Extract the [x, y] coordinate from the center of the cell holding the provided text.  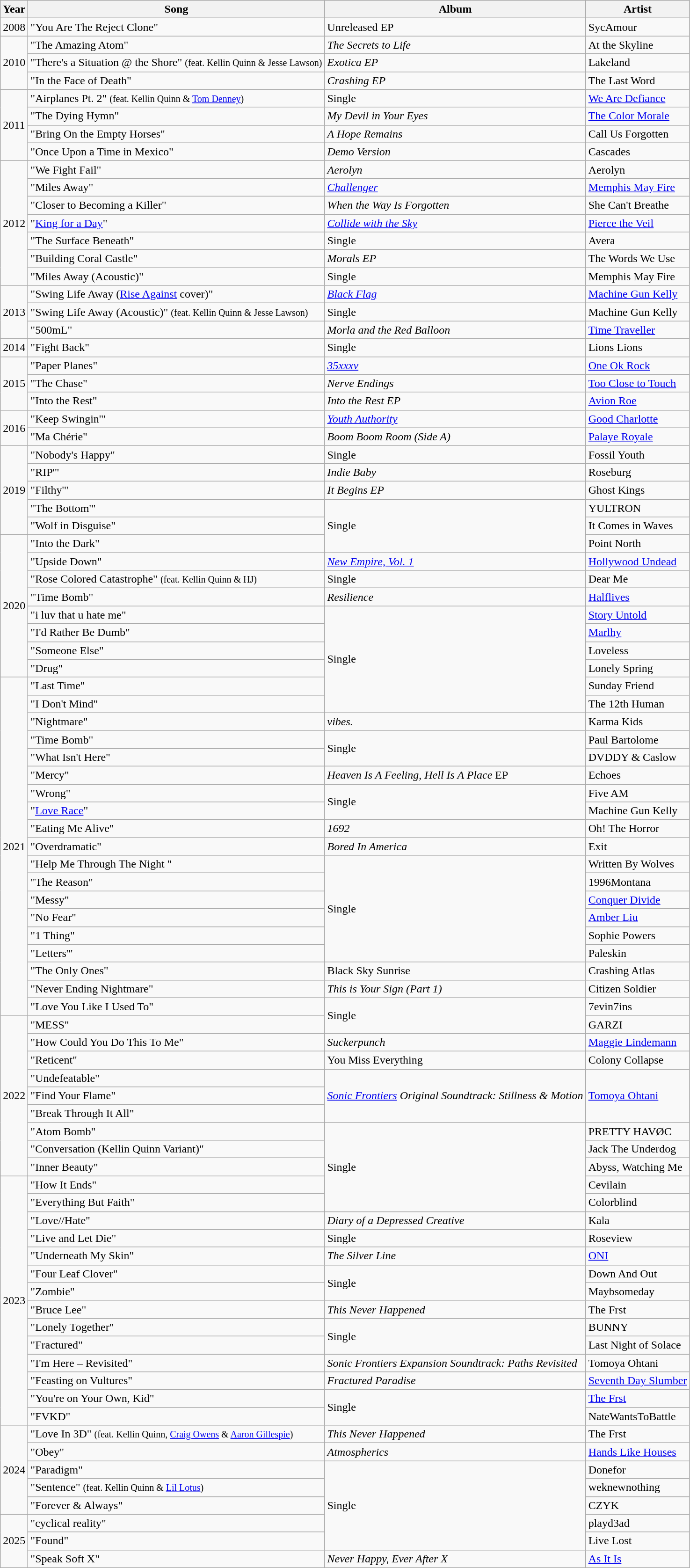
Heaven Is A Feeling, Hell Is A Place EP [455, 775]
"You Are The Reject Clone" [176, 27]
"Four Leaf Clover" [176, 1274]
"There's a Situation @ the Shore" (feat. Kellin Quinn & Jesse Lawson) [176, 63]
Sophie Powers [638, 935]
My Devil in Your Eyes [455, 116]
"How Could You Do This To Me" [176, 1042]
Boom Boom Room (Side A) [455, 437]
Crashing Atlas [638, 971]
Live Lost [638, 1541]
"Found" [176, 1541]
"Filthy'" [176, 490]
Abyss, Watching Me [638, 1167]
"Break Through It All" [176, 1114]
Resilience [455, 597]
Black Sky Sunrise [455, 971]
Fossil Youth [638, 454]
"I Don't Mind" [176, 704]
Seventh Day Slumber [638, 1381]
"Love You Like I Used To" [176, 1006]
Bored In America [455, 846]
"Speak Soft X" [176, 1559]
Indie Baby [455, 472]
"Messy" [176, 900]
"The Amazing Atom" [176, 45]
"Help Me Through The Night " [176, 864]
"Drug" [176, 668]
"Miles Away (Acoustic)" [176, 277]
"I'm Here – Revisited" [176, 1363]
2014 [14, 348]
The Secrets to Life [455, 45]
Atmospherics [455, 1452]
Exit [638, 846]
Maybsomeday [638, 1291]
One Ok Rock [638, 365]
Year [14, 9]
As It Is [638, 1559]
When the Way Is Forgotten [455, 205]
"The Surface Beneath" [176, 241]
"Bring On the Empty Horses" [176, 134]
"Atom Bomb" [176, 1131]
"RIP'" [176, 472]
"i luv that u hate me" [176, 615]
"Never Ending Nightmare" [176, 989]
"Building Coral Castle" [176, 259]
Echoes [638, 775]
"No Fear" [176, 918]
Never Happy, Ever After X [455, 1559]
"Into the Dark" [176, 544]
"Wrong" [176, 793]
Kala [638, 1220]
"Rose Colored Catastrophe" (feat. Kellin Quinn & HJ) [176, 579]
Point North [638, 544]
Paul Bartolome [638, 739]
Five AM [638, 793]
Down And Out [638, 1274]
Black Flag [455, 294]
"Live and Let Die" [176, 1238]
Time Traveller [638, 330]
2016 [14, 428]
Donefor [638, 1470]
2023 [14, 1301]
She Can't Breathe [638, 205]
"The Dying Hymn" [176, 116]
Song [176, 9]
Hands Like Houses [638, 1452]
Colorblind [638, 1203]
Last Night of Solace [638, 1345]
"Once Upon a Time in Mexico" [176, 152]
Youth Authority [455, 419]
"Swing Life Away (Rise Against cover)" [176, 294]
Oh! The Horror [638, 829]
Suckerpunch [455, 1042]
"In the Face of Death" [176, 80]
"Find Your Flame" [176, 1096]
Cevilain [638, 1185]
Too Close to Touch [638, 383]
"Upside Down" [176, 562]
2025 [14, 1541]
Roseview [638, 1238]
"Love//Hate" [176, 1220]
weknewnothing [638, 1488]
"We Fight Fail" [176, 169]
Album [455, 9]
The Silver Line [455, 1256]
It Begins EP [455, 490]
"Zombie" [176, 1291]
Written By Wolves [638, 864]
We Are Defiance [638, 98]
It Comes in Waves [638, 526]
"Letters'" [176, 953]
Dear Me [638, 579]
Marlhy [638, 633]
YULTRON [638, 508]
"Inner Beauty" [176, 1167]
Lonely Spring [638, 668]
"Lonely Together" [176, 1327]
GARZI [638, 1024]
"Wolf in Disguise" [176, 526]
"Obey" [176, 1452]
2019 [14, 490]
SycAmour [638, 27]
"Swing Life Away (Acoustic)" (feat. Kellin Quinn & Jesse Lawson) [176, 312]
"Fractured" [176, 1345]
Morals EP [455, 259]
"King for a Day" [176, 223]
Pierce the Veil [638, 223]
"The Only Ones" [176, 971]
"Underneath My Skin" [176, 1256]
playd3ad [638, 1523]
"Sentence" (feat. Kellin Quinn & Lil Lotus) [176, 1488]
NateWantsToBattle [638, 1416]
Avera [638, 241]
"Everything But Faith" [176, 1203]
"Undefeatable" [176, 1078]
2021 [14, 846]
35xxxv [455, 365]
"The Reason" [176, 882]
"How It Ends" [176, 1185]
Crashing EP [455, 80]
Loveless [638, 650]
"Ma Chérie" [176, 437]
"Love In 3D" (feat. Kellin Quinn, Craig Owens & Aaron Gillespie) [176, 1434]
Colony Collapse [638, 1060]
Karma Kids [638, 722]
"Into the Rest" [176, 401]
Conquer Divide [638, 900]
BUNNY [638, 1327]
"Fight Back" [176, 348]
The Color Morale [638, 116]
Unreleased EP [455, 27]
Morla and the Red Balloon [455, 330]
"Forever & Always" [176, 1505]
Call Us Forgotten [638, 134]
"Eating Me Alive" [176, 829]
Sunday Friend [638, 686]
Citizen Soldier [638, 989]
A Hope Remains [455, 134]
DVDDY & Caslow [638, 757]
2020 [14, 606]
"The Chase" [176, 383]
2012 [14, 223]
"Airplanes Pt. 2" (feat. Kellin Quinn & Tom Denney) [176, 98]
"500mL" [176, 330]
"MESS" [176, 1024]
"Closer to Becoming a Killer" [176, 205]
Cascades [638, 152]
Roseburg [638, 472]
"cyclical reality" [176, 1523]
"What Isn't Here" [176, 757]
"Nobody's Happy" [176, 454]
The 12th Human [638, 704]
Nerve Endings [455, 383]
Sonic Frontiers Expansion Soundtrack: Paths Revisited [455, 1363]
"FVKD" [176, 1416]
Lakeland [638, 63]
"Miles Away" [176, 187]
Palaye Royale [638, 437]
"Conversation (Kellin Quinn Variant)" [176, 1149]
At the Skyline [638, 45]
PRETTY HAVØC [638, 1131]
"1 Thing" [176, 935]
Collide with the Sky [455, 223]
2022 [14, 1096]
This is Your Sign (Part 1) [455, 989]
"Love Race" [176, 811]
Demo Version [455, 152]
1996Montana [638, 882]
Ghost Kings [638, 490]
"Nightmare" [176, 722]
7evin7ins [638, 1006]
2011 [14, 125]
ONI [638, 1256]
2024 [14, 1470]
"Last Time" [176, 686]
2010 [14, 63]
Amber Liu [638, 918]
You Miss Everything [455, 1060]
Good Charlotte [638, 419]
1692 [455, 829]
vibes. [455, 722]
Fractured Paradise [455, 1381]
"I'd Rather Be Dumb" [176, 633]
"Mercy" [176, 775]
"Feasting on Vultures" [176, 1381]
Artist [638, 9]
"Reticent" [176, 1060]
2013 [14, 312]
Maggie Lindemann [638, 1042]
Halflives [638, 597]
"Someone Else" [176, 650]
Jack The Underdog [638, 1149]
Avion Roe [638, 401]
Exotica EP [455, 63]
Challenger [455, 187]
Lions Lions [638, 348]
Hollywood Undead [638, 562]
2008 [14, 27]
Paleskin [638, 953]
2015 [14, 383]
"Paper Planes" [176, 365]
"Paradigm" [176, 1470]
Sonic Frontiers Original Soundtrack: Stillness & Motion [455, 1095]
Story Untold [638, 615]
"The Bottom'" [176, 508]
New Empire, Vol. 1 [455, 562]
The Words We Use [638, 259]
CZYK [638, 1505]
"Keep Swingin'" [176, 419]
"Bruce Lee" [176, 1309]
"You're on Your Own, Kid" [176, 1399]
"Overdramatic" [176, 846]
Diary of a Depressed Creative [455, 1220]
Into the Rest EP [455, 401]
The Last Word [638, 80]
